Output the (x, y) coordinate of the center of the cell containing the given text.  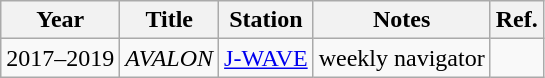
Year (60, 20)
J-WAVE (266, 58)
Ref. (516, 20)
AVALON (170, 58)
Title (170, 20)
weekly navigator (402, 58)
Station (266, 20)
Notes (402, 20)
2017–2019 (60, 58)
